Return [X, Y] of the center of cell containing provided text 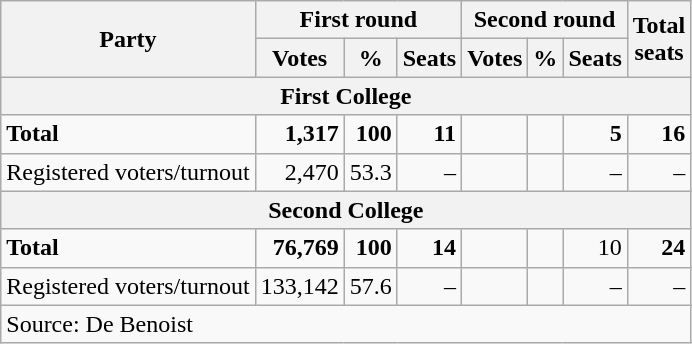
10 [595, 248]
57.6 [370, 286]
Party [128, 39]
2,470 [300, 172]
5 [595, 134]
Source: De Benoist [346, 324]
14 [429, 248]
76,769 [300, 248]
16 [659, 134]
53.3 [370, 172]
Second College [346, 210]
Totalseats [659, 39]
11 [429, 134]
133,142 [300, 286]
First round [358, 20]
24 [659, 248]
First College [346, 96]
Second round [545, 20]
1,317 [300, 134]
